Extract the [X, Y] coordinate from the center of the cell holding the provided text.  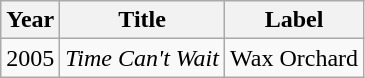
Label [294, 20]
Year [30, 20]
Title [142, 20]
2005 [30, 58]
Time Can't Wait [142, 58]
Wax Orchard [294, 58]
